Return the [X, Y] coordinate for the center point of the cell that contains the specified text.  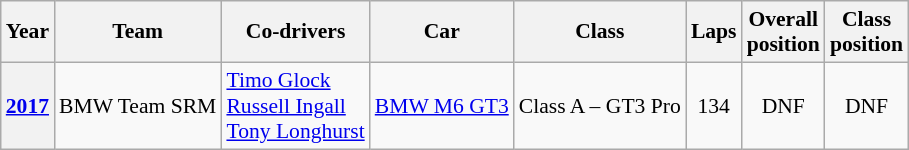
BMW Team SRM [138, 106]
Year [28, 32]
Class [600, 32]
Car [442, 32]
Overallposition [784, 32]
2017 [28, 106]
Class A – GT3 Pro [600, 106]
Classposition [866, 32]
BMW M6 GT3 [442, 106]
134 [714, 106]
Team [138, 32]
Laps [714, 32]
Timo Glock Russell Ingall Tony Longhurst [295, 106]
Co-drivers [295, 32]
